Pinpoint the cell where the given text exists, returning its (X, Y) midpoint coordinate. 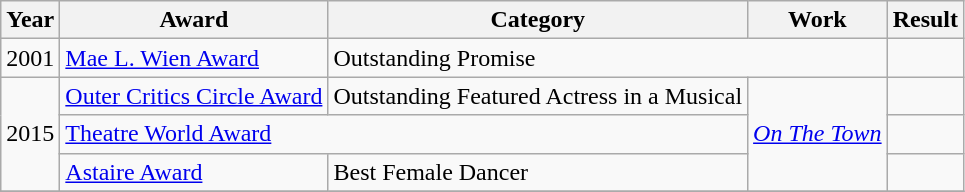
Theatre World Award (404, 134)
Astaire Award (194, 172)
Work (818, 20)
On The Town (818, 134)
Best Female Dancer (538, 172)
Outstanding Promise (608, 58)
Result (925, 20)
2015 (30, 134)
Mae L. Wien Award (194, 58)
Category (538, 20)
Year (30, 20)
Award (194, 20)
Outer Critics Circle Award (194, 96)
2001 (30, 58)
Outstanding Featured Actress in a Musical (538, 96)
